Pinpoint the cell where the given text exists, returning its [x, y] midpoint coordinate. 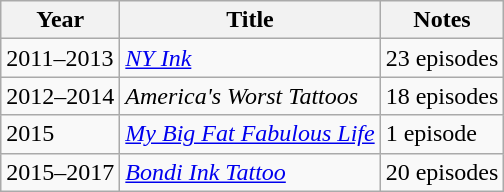
Notes [442, 20]
Year [60, 20]
America's Worst Tattoos [250, 96]
1 episode [442, 134]
20 episodes [442, 172]
2012–2014 [60, 96]
Bondi Ink Tattoo [250, 172]
2011–2013 [60, 58]
23 episodes [442, 58]
Title [250, 20]
18 episodes [442, 96]
2015 [60, 134]
NY Ink [250, 58]
2015–2017 [60, 172]
My Big Fat Fabulous Life [250, 134]
